Find where the given text appears and provide that cell's center as [x, y] coordinate. 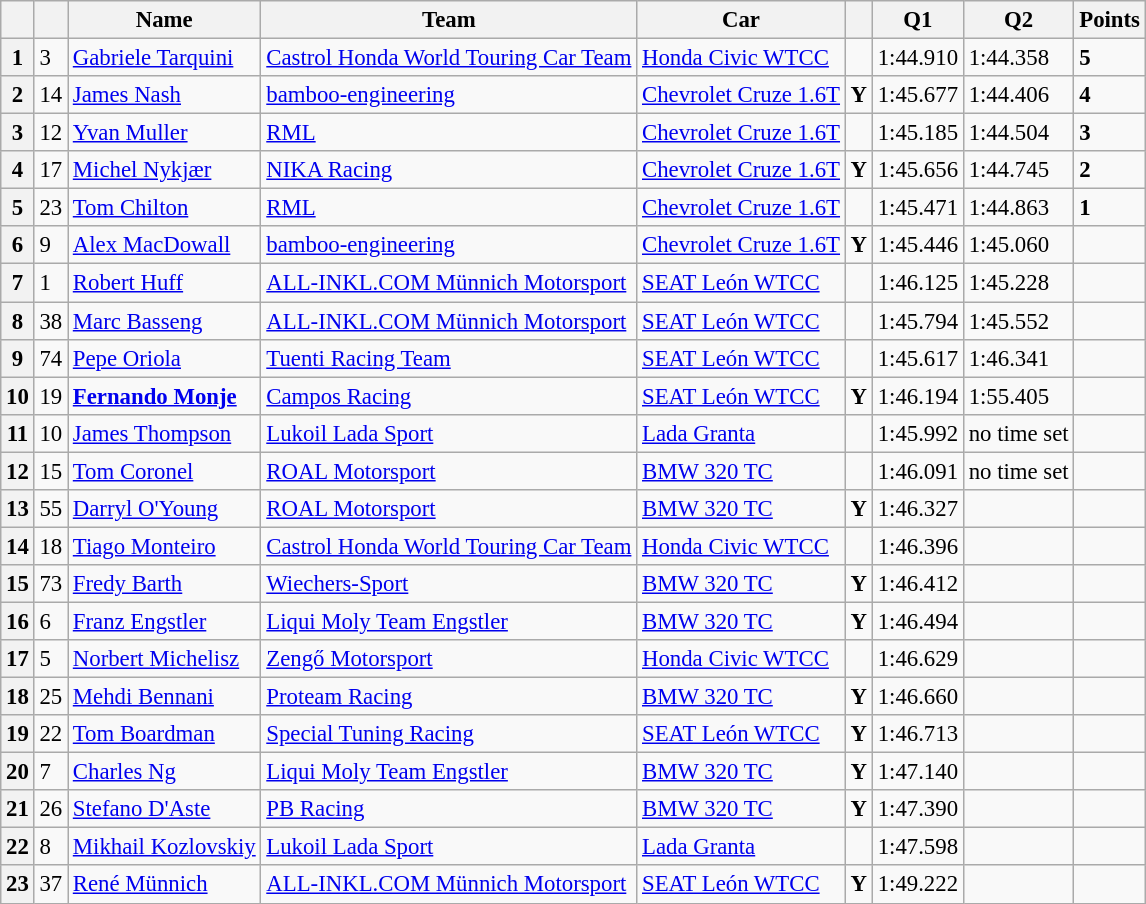
Tiago Monteiro [164, 546]
73 [50, 584]
Campos Racing [449, 396]
Car [742, 20]
1:44.406 [1018, 95]
25 [50, 697]
James Nash [164, 95]
37 [50, 885]
1:45.060 [1018, 245]
1:45.656 [918, 170]
1:46.660 [918, 697]
Robert Huff [164, 283]
Pepe Oriola [164, 358]
13 [18, 509]
74 [50, 358]
Zengő Motorsport [449, 659]
26 [50, 809]
1:46.125 [918, 283]
1:45.185 [918, 133]
21 [18, 809]
1:45.794 [918, 321]
Tom Boardman [164, 734]
1:44.745 [1018, 170]
Stefano D'Aste [164, 809]
1:44.910 [918, 58]
PB Racing [449, 809]
1:44.863 [1018, 208]
NIKA Racing [449, 170]
René Münnich [164, 885]
Marc Basseng [164, 321]
Q2 [1018, 20]
1:47.598 [918, 847]
James Thompson [164, 433]
11 [18, 433]
Special Tuning Racing [449, 734]
Gabriele Tarquini [164, 58]
1:45.992 [918, 433]
1:46.396 [918, 546]
1:46.327 [918, 509]
1:45.617 [918, 358]
Yvan Muller [164, 133]
1:46.713 [918, 734]
Alex MacDowall [164, 245]
Points [1110, 20]
1:46.341 [1018, 358]
Proteam Racing [449, 697]
1:47.390 [918, 809]
Fredy Barth [164, 584]
55 [50, 509]
Michel Nykjær [164, 170]
Tom Coronel [164, 471]
1:45.471 [918, 208]
1:55.405 [1018, 396]
Q1 [918, 20]
1:46.412 [918, 584]
Name [164, 20]
1:46.194 [918, 396]
38 [50, 321]
20 [18, 772]
Tuenti Racing Team [449, 358]
Franz Engstler [164, 621]
1:49.222 [918, 885]
1:47.140 [918, 772]
1:44.504 [1018, 133]
1:46.629 [918, 659]
Charles Ng [164, 772]
1:45.228 [1018, 283]
1:46.494 [918, 621]
1:45.446 [918, 245]
Wiechers-Sport [449, 584]
1:44.358 [1018, 58]
Team [449, 20]
Mehdi Bennani [164, 697]
1:45.677 [918, 95]
Fernando Monje [164, 396]
1:46.091 [918, 471]
Darryl O'Young [164, 509]
Mikhail Kozlovskiy [164, 847]
16 [18, 621]
Tom Chilton [164, 208]
Norbert Michelisz [164, 659]
1:45.552 [1018, 321]
